Identify which cell holds the provided text, then report its (X, Y) central coordinate. 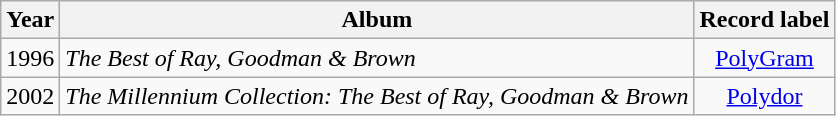
The Millennium Collection: The Best of Ray, Goodman & Brown (377, 96)
Record label (764, 20)
PolyGram (764, 58)
2002 (30, 96)
Album (377, 20)
1996 (30, 58)
The Best of Ray, Goodman & Brown (377, 58)
Polydor (764, 96)
Year (30, 20)
